Scan for the cell matching the given text and deliver its (x, y) coordinate at center. 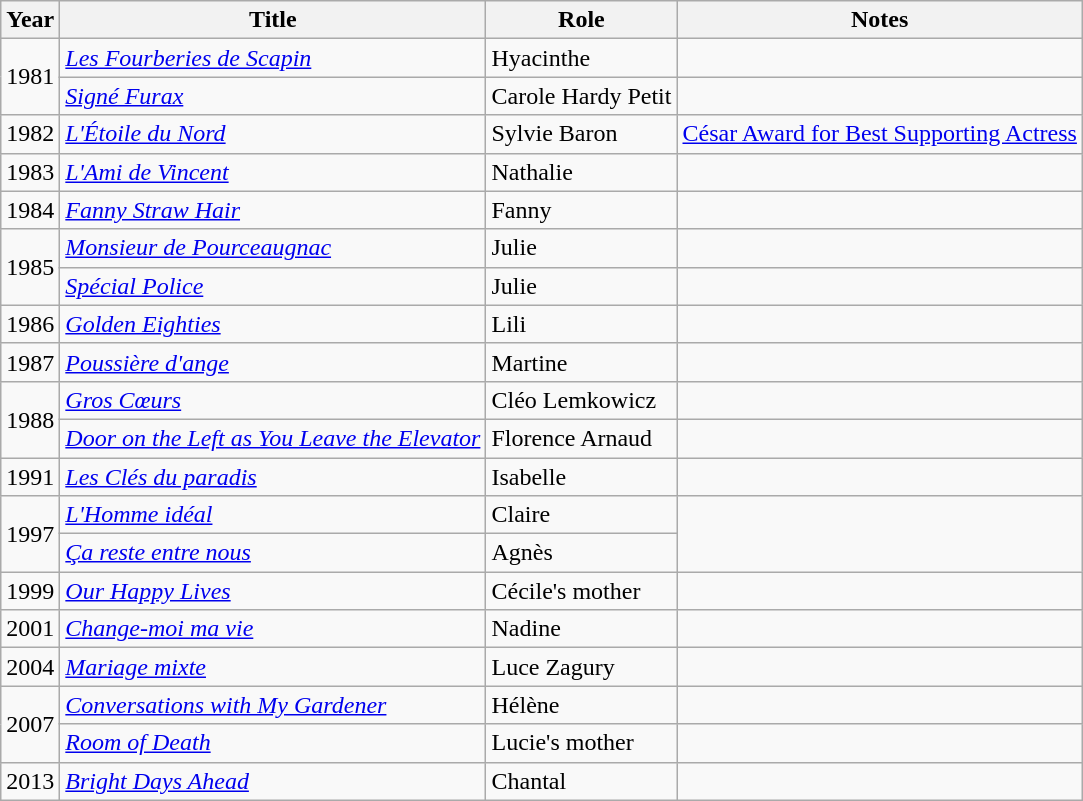
Isabelle (582, 477)
L'Étoile du Nord (273, 134)
L'Homme idéal (273, 515)
Lili (582, 324)
Ça reste entre nous (273, 553)
Fanny Straw Hair (273, 210)
Spécial Police (273, 286)
Gros Cœurs (273, 400)
Title (273, 20)
Change-moi ma vie (273, 629)
2001 (30, 629)
1999 (30, 591)
Hélène (582, 705)
Hyacinthe (582, 58)
1984 (30, 210)
Nadine (582, 629)
Agnès (582, 553)
Nathalie (582, 172)
Chantal (582, 781)
Cécile's mother (582, 591)
2013 (30, 781)
Door on the Left as You Leave the Elevator (273, 438)
L'Ami de Vincent (273, 172)
Room of Death (273, 743)
1981 (30, 77)
Lucie's mother (582, 743)
Signé Furax (273, 96)
Poussière d'ange (273, 362)
1991 (30, 477)
Fanny (582, 210)
Les Clés du paradis (273, 477)
2007 (30, 724)
1982 (30, 134)
Notes (880, 20)
2004 (30, 667)
Florence Arnaud (582, 438)
Mariage mixte (273, 667)
Our Happy Lives (273, 591)
Carole Hardy Petit (582, 96)
Cléo Lemkowicz (582, 400)
Luce Zagury (582, 667)
Bright Days Ahead (273, 781)
1988 (30, 419)
Conversations with My Gardener (273, 705)
Role (582, 20)
1985 (30, 267)
Golden Eighties (273, 324)
Claire (582, 515)
1997 (30, 534)
Monsieur de Pourceaugnac (273, 248)
1987 (30, 362)
César Award for Best Supporting Actress (880, 134)
Martine (582, 362)
Year (30, 20)
Sylvie Baron (582, 134)
1983 (30, 172)
Les Fourberies de Scapin (273, 58)
1986 (30, 324)
